Search for the cell housing the specified text and yield its [X, Y] center coordinate. 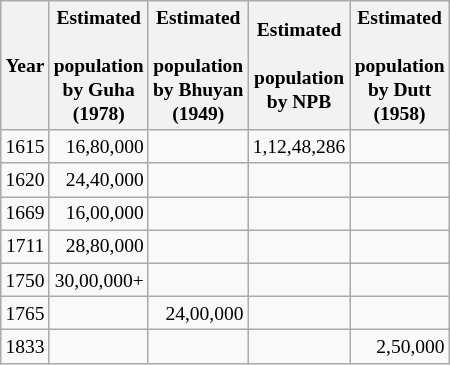
1620 [25, 180]
Estimatedpopulationby NPB [299, 66]
1669 [25, 214]
24,00,000 [198, 312]
1833 [25, 346]
1711 [25, 246]
1765 [25, 312]
16,00,000 [98, 214]
16,80,000 [98, 146]
28,80,000 [98, 246]
Estimatedpopulationby Bhuyan(1949) [198, 66]
1750 [25, 280]
24,40,000 [98, 180]
1615 [25, 146]
Year [25, 66]
1,12,48,286 [299, 146]
Estimatedpopulationby Guha(1978) [98, 66]
30,00,000+ [98, 280]
2,50,000 [400, 346]
Estimatedpopulationby Dutt(1958) [400, 66]
